Search for the cell housing the specified text and yield its [X, Y] center coordinate. 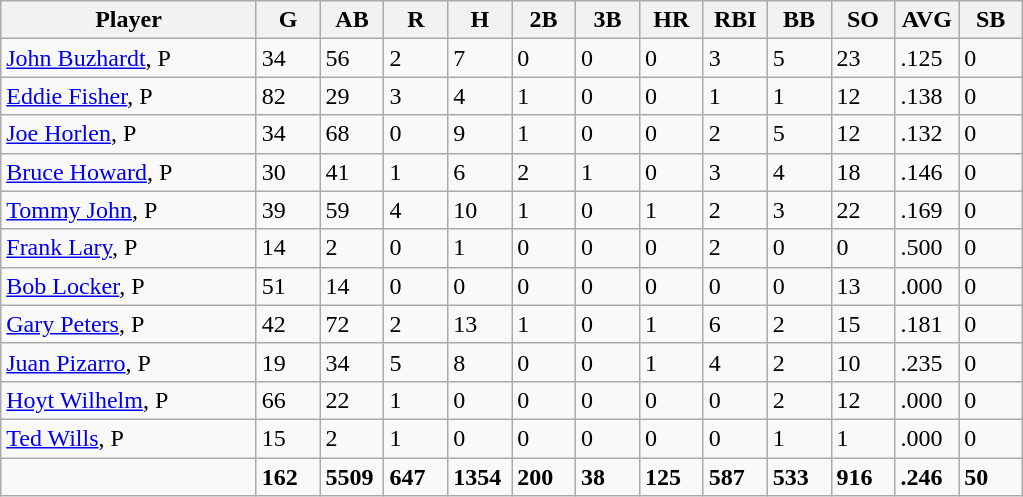
38 [608, 477]
41 [352, 172]
533 [799, 477]
Gary Peters, P [128, 324]
SB [991, 20]
3B [608, 20]
HR [671, 20]
72 [352, 324]
587 [735, 477]
Bruce Howard, P [128, 172]
.181 [927, 324]
30 [288, 172]
39 [288, 210]
125 [671, 477]
.146 [927, 172]
Bob Locker, P [128, 286]
Juan Pizarro, P [128, 362]
.169 [927, 210]
2B [544, 20]
200 [544, 477]
Ted Wills, P [128, 438]
.246 [927, 477]
1354 [480, 477]
59 [352, 210]
.132 [927, 134]
.138 [927, 96]
AB [352, 20]
Tommy John, P [128, 210]
.235 [927, 362]
BB [799, 20]
SO [863, 20]
Player [128, 20]
29 [352, 96]
647 [416, 477]
7 [480, 58]
RBI [735, 20]
51 [288, 286]
18 [863, 172]
Hoyt Wilhelm, P [128, 400]
42 [288, 324]
66 [288, 400]
5509 [352, 477]
8 [480, 362]
John Buzhardt, P [128, 58]
Frank Lary, P [128, 248]
916 [863, 477]
H [480, 20]
82 [288, 96]
9 [480, 134]
50 [991, 477]
.500 [927, 248]
Eddie Fisher, P [128, 96]
56 [352, 58]
19 [288, 362]
162 [288, 477]
23 [863, 58]
G [288, 20]
Joe Horlen, P [128, 134]
.125 [927, 58]
68 [352, 134]
AVG [927, 20]
R [416, 20]
